Capture the cell that displays the provided text and extract its [X, Y] central coordinate. 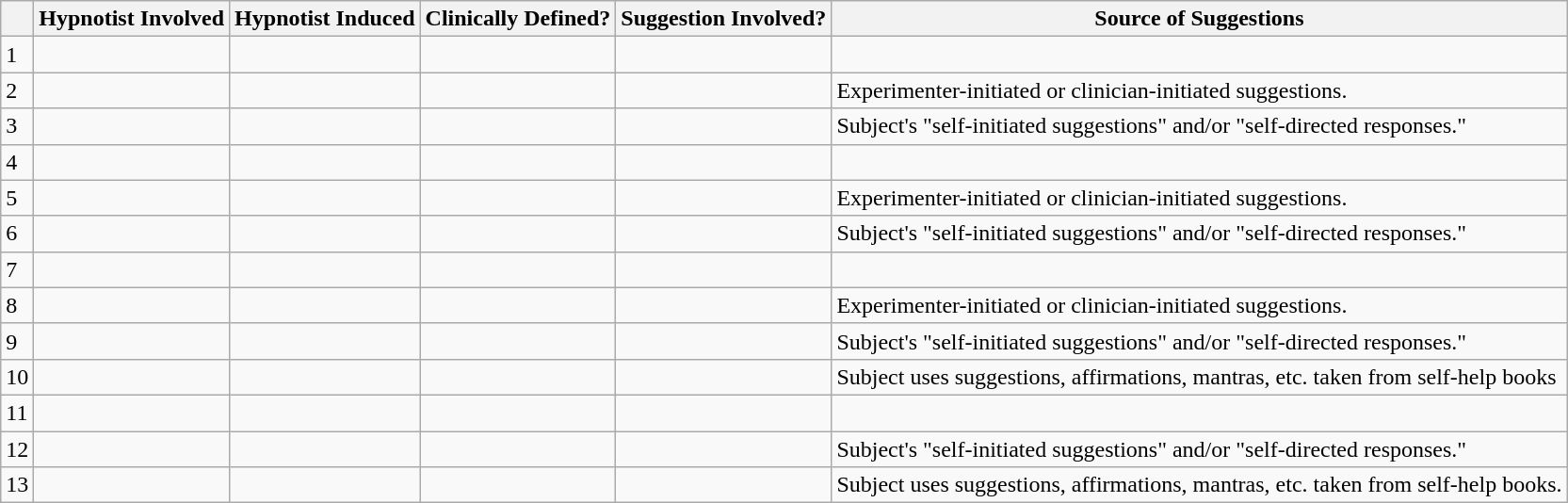
Source of Suggestions [1200, 19]
10 [17, 377]
Hypnotist Involved [132, 19]
4 [17, 162]
9 [17, 341]
2 [17, 90]
Subject uses suggestions, affirmations, mantras, etc. taken from self-help books. [1200, 485]
8 [17, 305]
Subject uses suggestions, affirmations, mantras, etc. taken from self-help books [1200, 377]
5 [17, 198]
12 [17, 449]
6 [17, 234]
Suggestion Involved? [723, 19]
13 [17, 485]
3 [17, 126]
Clinically Defined? [518, 19]
11 [17, 413]
1 [17, 55]
7 [17, 269]
Hypnotist Induced [325, 19]
